Search for the cell housing the specified text and yield its (X, Y) center coordinate. 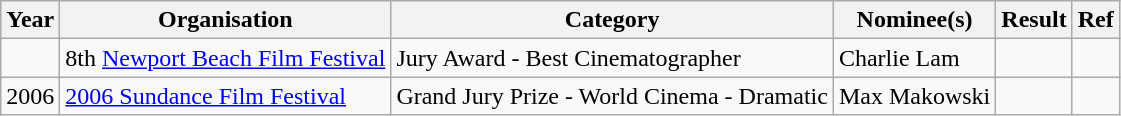
Year (30, 20)
Ref (1096, 20)
Max Makowski (914, 96)
2006 (30, 96)
2006 Sundance Film Festival (226, 96)
Jury Award - Best Cinematographer (612, 58)
Nominee(s) (914, 20)
Category (612, 20)
Charlie Lam (914, 58)
Organisation (226, 20)
Result (1034, 20)
Grand Jury Prize - World Cinema - Dramatic (612, 96)
8th Newport Beach Film Festival (226, 58)
